Provide the [X, Y] coordinate of the cell's center where the given text is located.  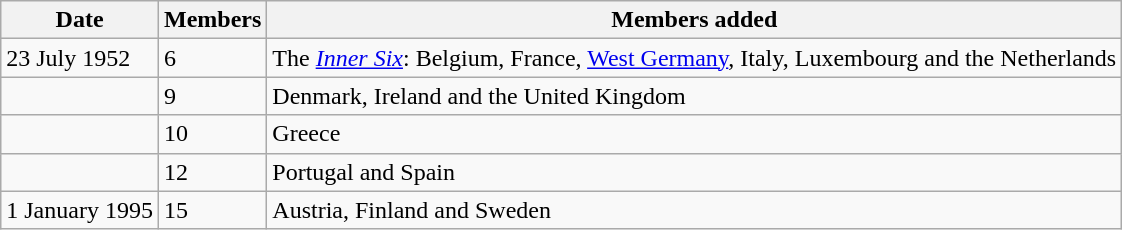
Greece [694, 134]
15 [212, 210]
12 [212, 172]
Portugal and Spain [694, 172]
Austria, Finland and Sweden [694, 210]
Members added [694, 20]
1 January 1995 [80, 210]
Members [212, 20]
10 [212, 134]
The Inner Six: Belgium, France, West Germany, Italy, Luxembourg and the Netherlands [694, 58]
Date [80, 20]
23 July 1952 [80, 58]
6 [212, 58]
Denmark, Ireland and the United Kingdom [694, 96]
9 [212, 96]
